Determine the [X, Y] coordinate at the center of the cell enclosing the given text.  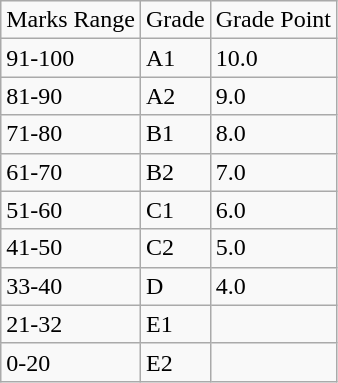
4.0 [273, 286]
9.0 [273, 96]
0-20 [71, 362]
8.0 [273, 134]
10.0 [273, 58]
5.0 [273, 248]
E2 [175, 362]
81-90 [71, 96]
6.0 [273, 210]
E1 [175, 324]
7.0 [273, 172]
51-60 [71, 210]
Grade Point [273, 20]
Grade [175, 20]
B1 [175, 134]
C2 [175, 248]
33-40 [71, 286]
A1 [175, 58]
61-70 [71, 172]
D [175, 286]
91-100 [71, 58]
Marks Range [71, 20]
C1 [175, 210]
B2 [175, 172]
41-50 [71, 248]
71-80 [71, 134]
A2 [175, 96]
21-32 [71, 324]
